Output the [X, Y] coordinate of the center of the cell containing the given text.  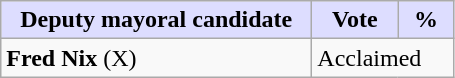
Deputy mayoral candidate [156, 20]
% [426, 20]
Acclaimed [383, 58]
Vote [355, 20]
Fred Nix (X) [156, 58]
